Return the [X, Y] coordinate for the center point of the cell that contains the specified text.  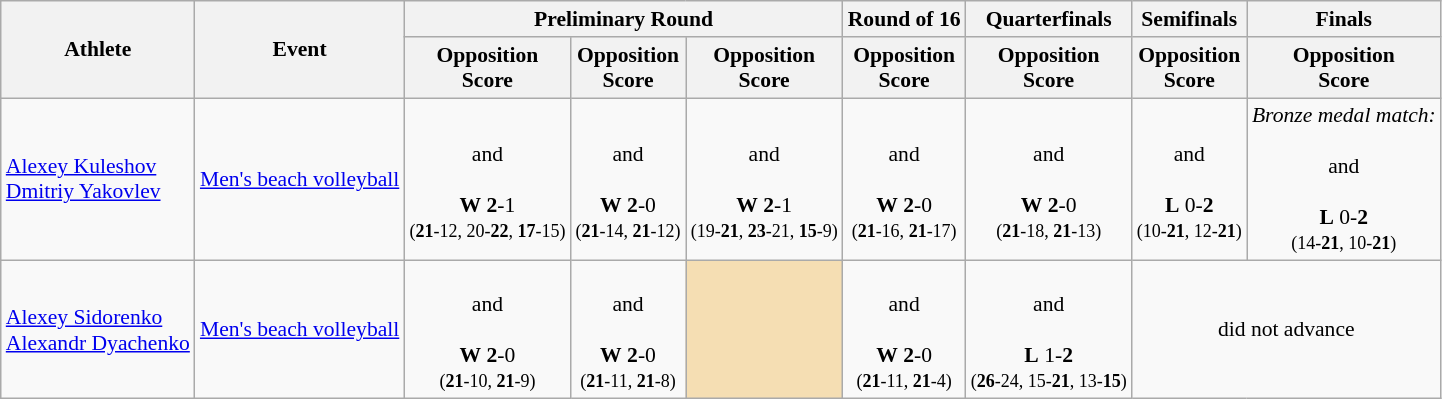
Event [300, 50]
andW 2-0(21-10, 21-9) [487, 330]
andL 1-2(26-24, 15-21, 13-15) [1049, 330]
andL 0-2(10-21, 12-21) [1190, 180]
andW 2-0(21-11, 21-8) [628, 330]
Quarterfinals [1049, 19]
Round of 16 [904, 19]
Alexey Kuleshov Dmitriy Yakovlev [98, 180]
Bronze medal match:andL 0-2(14-21, 10-21) [1344, 180]
andW 2-0(21-14, 21-12) [628, 180]
Alexey Sidorenko Alexandr Dyachenko [98, 330]
Semifinals [1190, 19]
andW 2-0(21-16, 21-17) [904, 180]
andW 2-0(21-11, 21-4) [904, 330]
andW 2-0(21-18, 21-13) [1049, 180]
Athlete [98, 50]
andW 2-1(21-12, 20-22, 17-15) [487, 180]
andW 2-1(19-21, 23-21, 15-9) [764, 180]
did not advance [1286, 330]
Finals [1344, 19]
Preliminary Round [623, 19]
